Output the [x, y] coordinate of the center of the cell containing the given text.  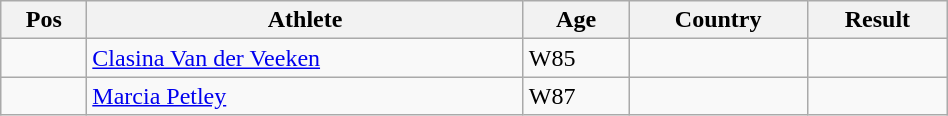
Age [576, 20]
W87 [576, 96]
Marcia Petley [306, 96]
Result [878, 20]
Athlete [306, 20]
W85 [576, 58]
Country [718, 20]
Clasina Van der Veeken [306, 58]
Pos [44, 20]
